Find where the given text appears and provide that cell's center as [x, y] coordinate. 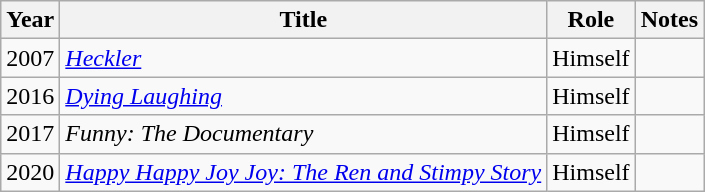
Year [30, 20]
2017 [30, 134]
Heckler [304, 58]
2007 [30, 58]
2020 [30, 172]
Happy Happy Joy Joy: The Ren and Stimpy Story [304, 172]
Role [591, 20]
Funny: The Documentary [304, 134]
Dying Laughing [304, 96]
Notes [669, 20]
Title [304, 20]
2016 [30, 96]
